Extract the [x, y] coordinate from the center of the cell holding the provided text.  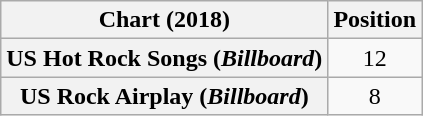
8 [375, 96]
US Hot Rock Songs (Billboard) [164, 58]
US Rock Airplay (Billboard) [164, 96]
Position [375, 20]
12 [375, 58]
Chart (2018) [164, 20]
